Search for the cell housing the specified text and yield its [x, y] center coordinate. 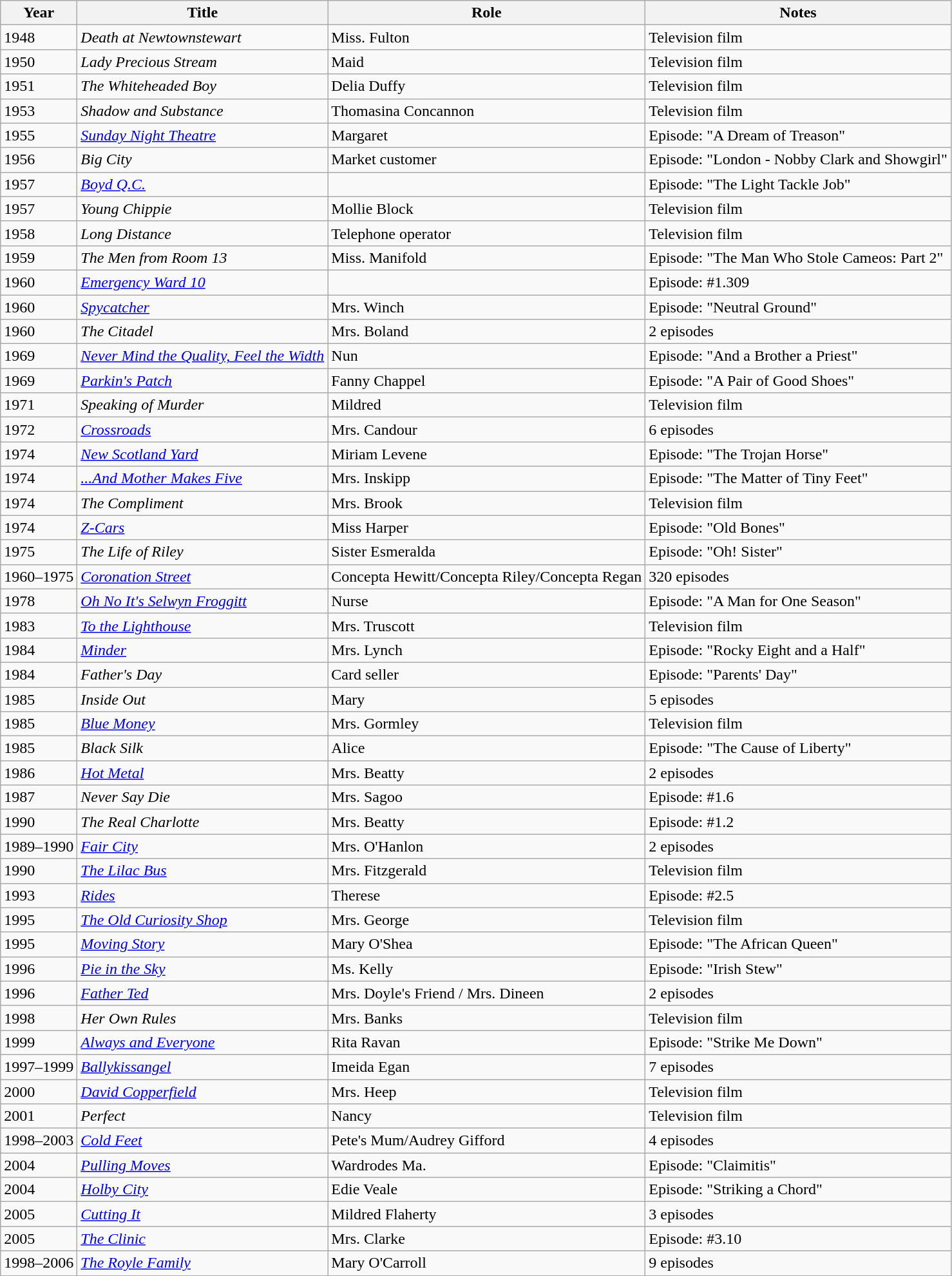
Mrs. Boland [487, 332]
Parkin's Patch [202, 381]
Title [202, 13]
Mrs. Sagoo [487, 797]
Episode: "The Light Tackle Job" [799, 184]
3 episodes [799, 1214]
Z-Cars [202, 528]
Margaret [487, 135]
Episode: "Irish Stew" [799, 969]
Episode: "Rocky Eight and a Half" [799, 650]
Mrs. O'Hanlon [487, 846]
1987 [39, 797]
Spycatcher [202, 307]
Episode: #1.309 [799, 282]
Emergency Ward 10 [202, 282]
Mary O'Shea [487, 944]
1986 [39, 773]
Pete's Mum/Audrey Gifford [487, 1141]
Crossroads [202, 430]
1998–2003 [39, 1141]
9 episodes [799, 1263]
2000 [39, 1092]
Episode: "The Trojan Horse" [799, 454]
Moving Story [202, 944]
Mrs. Lynch [487, 650]
Cutting It [202, 1214]
Nurse [487, 601]
Mrs. Heep [487, 1092]
Oh No It's Selwyn Froggitt [202, 601]
Mary [487, 699]
Pie in the Sky [202, 969]
Episode: #3.10 [799, 1239]
Hot Metal [202, 773]
Never Mind the Quality, Feel the Width [202, 356]
The Compliment [202, 503]
Concepta Hewitt/Concepta Riley/Concepta Regan [487, 576]
4 episodes [799, 1141]
1989–1990 [39, 846]
Mildred Flaherty [487, 1214]
Mrs. Clarke [487, 1239]
1960–1975 [39, 576]
Mildred [487, 405]
1951 [39, 86]
Episode: "The Cause of Liberty" [799, 748]
Big City [202, 160]
Episode: "Striking a Chord" [799, 1190]
Sister Esmeralda [487, 552]
Mrs. Candour [487, 430]
Episode: "Claimitis" [799, 1165]
Blue Money [202, 724]
1971 [39, 405]
Fanny Chappel [487, 381]
Episode: "The African Queen" [799, 944]
Father Ted [202, 993]
Cold Feet [202, 1141]
Nun [487, 356]
Sunday Night Theatre [202, 135]
Role [487, 13]
6 episodes [799, 430]
The Citadel [202, 332]
320 episodes [799, 576]
Episode: "Parents' Day" [799, 674]
Never Say Die [202, 797]
Edie Veale [487, 1190]
1997–1999 [39, 1067]
Pulling Moves [202, 1165]
Mrs. Gormley [487, 724]
Alice [487, 748]
Black Silk [202, 748]
The Real Charlotte [202, 822]
Episode: #1.2 [799, 822]
Miss Harper [487, 528]
Episode: "The Man Who Stole Cameos: Part 2" [799, 258]
Shadow and Substance [202, 111]
1956 [39, 160]
Ms. Kelly [487, 969]
Wardrodes Ma. [487, 1165]
Year [39, 13]
Episode: "London - Nobby Clark and Showgirl" [799, 160]
1998–2006 [39, 1263]
Young Chippie [202, 209]
1978 [39, 601]
Imeida Egan [487, 1067]
Miss. Manifold [487, 258]
Holby City [202, 1190]
Thomasina Concannon [487, 111]
Inside Out [202, 699]
Mrs. Banks [487, 1018]
1983 [39, 625]
Her Own Rules [202, 1018]
Fair City [202, 846]
1975 [39, 552]
1955 [39, 135]
Mollie Block [487, 209]
Mrs. Inskipp [487, 479]
2001 [39, 1116]
Episode: "Strike Me Down" [799, 1042]
Notes [799, 13]
Therese [487, 895]
Death at Newtownstewart [202, 37]
1993 [39, 895]
1950 [39, 62]
The Old Curiosity Shop [202, 920]
Episode: "Oh! Sister" [799, 552]
Card seller [487, 674]
Perfect [202, 1116]
The Royle Family [202, 1263]
To the Lighthouse [202, 625]
Ballykissangel [202, 1067]
Rita Ravan [487, 1042]
Speaking of Murder [202, 405]
New Scotland Yard [202, 454]
Delia Duffy [487, 86]
Mary O'Carroll [487, 1263]
Boyd Q.C. [202, 184]
Father's Day [202, 674]
The Clinic [202, 1239]
Miss. Fulton [487, 37]
Mrs. Doyle's Friend / Mrs. Dineen [487, 993]
Mrs. George [487, 920]
Always and Everyone [202, 1042]
David Copperfield [202, 1092]
1953 [39, 111]
1972 [39, 430]
Episode: "Old Bones" [799, 528]
The Whiteheaded Boy [202, 86]
Minder [202, 650]
1958 [39, 233]
Coronation Street [202, 576]
Episode: "A Dream of Treason" [799, 135]
5 episodes [799, 699]
Episode: "Neutral Ground" [799, 307]
Episode: "The Matter of Tiny Feet" [799, 479]
Miriam Levene [487, 454]
1948 [39, 37]
Nancy [487, 1116]
Long Distance [202, 233]
1999 [39, 1042]
1998 [39, 1018]
The Lilac Bus [202, 871]
Mrs. Fitzgerald [487, 871]
Episode: "A Man for One Season" [799, 601]
Mrs. Truscott [487, 625]
Episode: "And a Brother a Priest" [799, 356]
Lady Precious Stream [202, 62]
Maid [487, 62]
Episode: #1.6 [799, 797]
Market customer [487, 160]
Telephone operator [487, 233]
Rides [202, 895]
Mrs. Brook [487, 503]
1959 [39, 258]
Mrs. Winch [487, 307]
Episode: #2.5 [799, 895]
...And Mother Makes Five [202, 479]
The Men from Room 13 [202, 258]
Episode: "A Pair of Good Shoes" [799, 381]
7 episodes [799, 1067]
The Life of Riley [202, 552]
